For the text-containing cell, return its midpoint in (x, y) coordinate format. 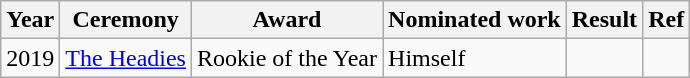
2019 (30, 58)
Result (604, 20)
Ref (666, 20)
Himself (475, 58)
Ceremony (126, 20)
Rookie of the Year (286, 58)
Nominated work (475, 20)
Year (30, 20)
The Headies (126, 58)
Award (286, 20)
